Scan for the cell matching the given text and deliver its [X, Y] coordinate at center. 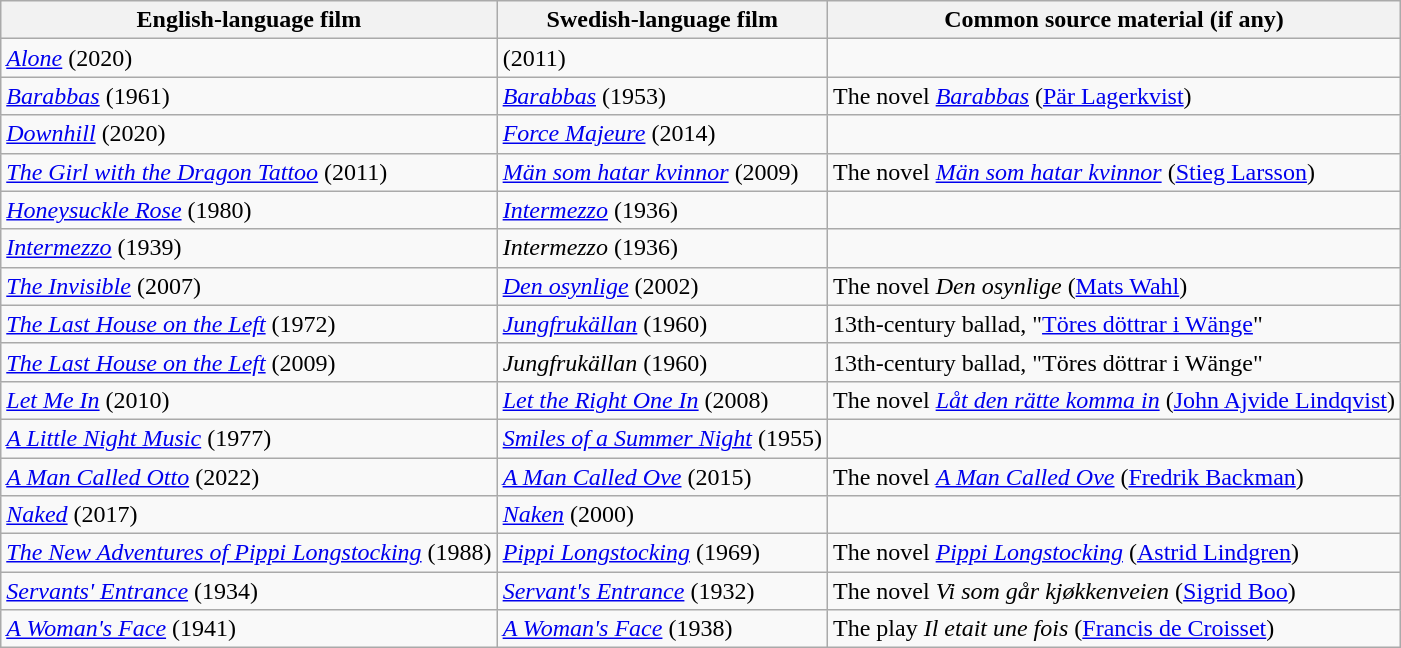
A Woman's Face (1938) [662, 629]
Pippi Longstocking (1969) [662, 553]
Let Me In (2010) [249, 400]
Servant's Entrance (1932) [662, 591]
A Man Called Ove (2015) [662, 477]
A Woman's Face (1941) [249, 629]
Downhill (2020) [249, 134]
Barabbas (1961) [249, 96]
(2011) [662, 58]
The Invisible (2007) [249, 286]
A Man Called Otto (2022) [249, 477]
Naked (2017) [249, 515]
Swedish-language film [662, 20]
Honeysuckle Rose (1980) [249, 210]
The novel A Man Called Ove (Fredrik Backman) [1114, 477]
The Last House on the Left (1972) [249, 324]
The play Il etait une fois (Francis de Croisset) [1114, 629]
The novel Barabbas (Pär Lagerkvist) [1114, 96]
The novel Män som hatar kvinnor (Stieg Larsson) [1114, 172]
Män som hatar kvinnor (2009) [662, 172]
Let the Right One In (2008) [662, 400]
Barabbas (1953) [662, 96]
Naken (2000) [662, 515]
The Last House on the Left (2009) [249, 362]
Servants' Entrance (1934) [249, 591]
A Little Night Music (1977) [249, 438]
English-language film [249, 20]
Den osynlige (2002) [662, 286]
Intermezzo (1939) [249, 248]
The novel Den osynlige (Mats Wahl) [1114, 286]
The novel Vi som går kjøkkenveien (Sigrid Boo) [1114, 591]
Alone (2020) [249, 58]
The novel Låt den rätte komma in (John Ajvide Lindqvist) [1114, 400]
Force Majeure (2014) [662, 134]
Common source material (if any) [1114, 20]
The Girl with the Dragon Tattoo (2011) [249, 172]
The New Adventures of Pippi Longstocking (1988) [249, 553]
Smiles of a Summer Night (1955) [662, 438]
The novel Pippi Longstocking (Astrid Lindgren) [1114, 553]
